Output the [x, y] coordinate of the center of the cell containing the given text.  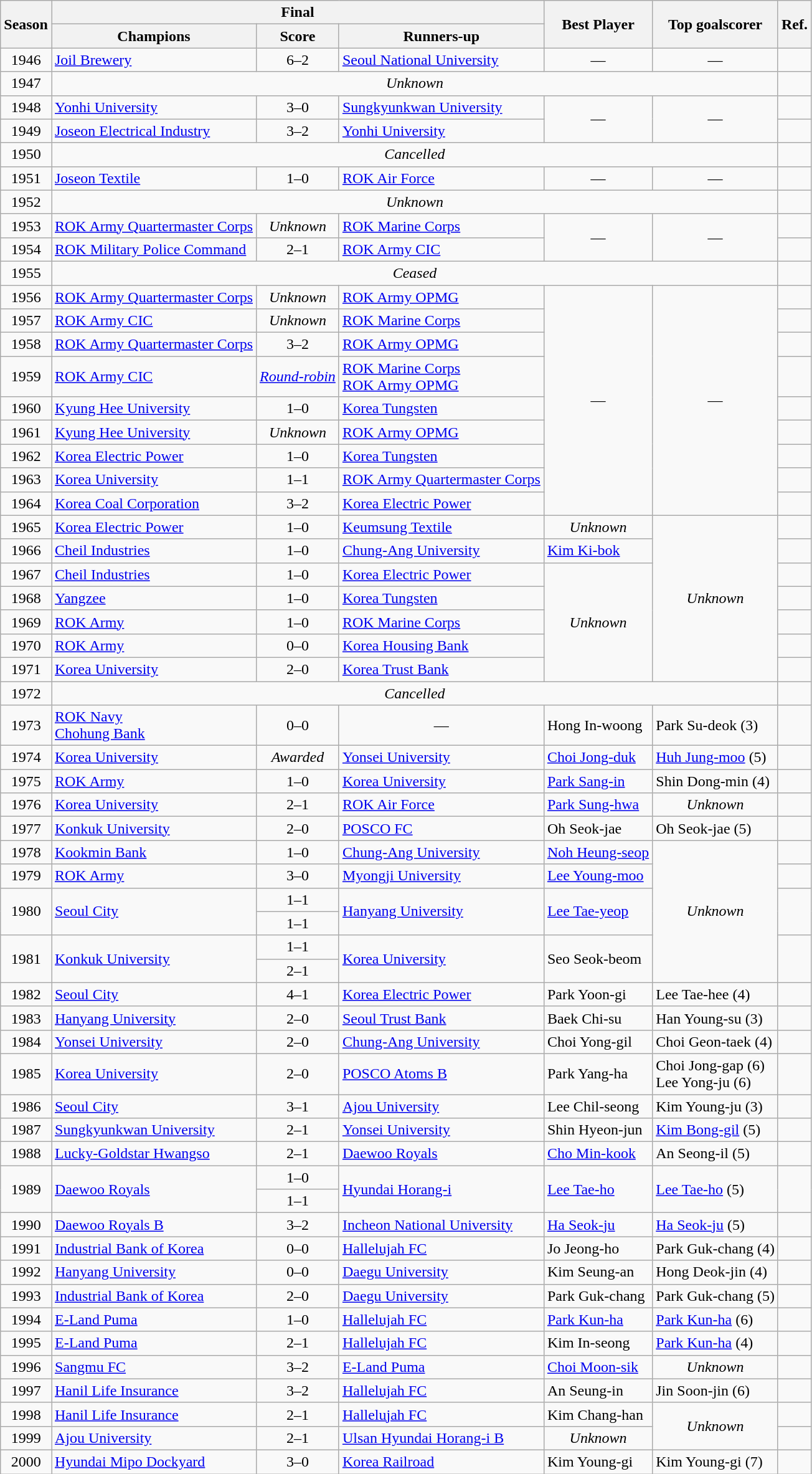
Choi Jong-duk [598, 758]
2000 [26, 1462]
1984 [26, 1042]
1982 [26, 994]
1957 [26, 321]
Park Yang-ha [598, 1074]
Lee Tae-ho [598, 1189]
Lee Young-moo [598, 876]
Shin Dong-min (4) [715, 781]
Lee Tae-hee (4) [715, 994]
Korea Trust Bank [441, 669]
1967 [26, 574]
Lee Tae-yeop [598, 911]
Ha Seok-ju (5) [715, 1225]
Seoul Trust Bank [441, 1018]
Hong In-woong [598, 725]
Korea Railroad [441, 1462]
1978 [26, 852]
Seoul National University [441, 60]
1970 [26, 645]
ROK NavyChohung Bank [153, 725]
1968 [26, 598]
Kim Young-gi [598, 1462]
1962 [26, 456]
POSCO Atoms B [441, 1074]
1960 [26, 409]
Ref. [795, 24]
1975 [26, 781]
1955 [26, 273]
Final [298, 12]
1976 [26, 805]
1987 [26, 1130]
Kim Seung-an [598, 1272]
Lee Chil-seong [598, 1106]
1964 [26, 503]
4–1 [298, 994]
Runners-up [441, 36]
1997 [26, 1391]
ROK Marine CorpsROK Army OPMG [441, 376]
1973 [26, 725]
Oh Seok-jae [598, 829]
Park Guk-chang (5) [715, 1296]
Kim Bong-gil (5) [715, 1130]
Kim Young-ju (3) [715, 1106]
1961 [26, 432]
6–2 [298, 60]
1956 [26, 297]
Park Guk-chang (4) [715, 1248]
1953 [26, 226]
Park Kun-ha (4) [715, 1343]
An Seung-in [598, 1391]
Ha Seok-ju [598, 1225]
1947 [26, 83]
1974 [26, 758]
1972 [26, 693]
Joseon Electrical Industry [153, 131]
Jo Jeong-ho [598, 1248]
1998 [26, 1414]
1966 [26, 551]
1977 [26, 829]
1999 [26, 1438]
Park Yoon-gi [598, 994]
Park Sang-in [598, 781]
Myongji University [441, 876]
Yangzee [153, 598]
1965 [26, 527]
Korea Housing Bank [441, 645]
Keumsung Textile [441, 527]
Choi Jong-gap (6)Lee Yong-ju (6) [715, 1074]
Best Player [598, 24]
Kim Young-gi (7) [715, 1462]
Noh Heung-seop [598, 852]
1954 [26, 249]
1989 [26, 1189]
Park Guk-chang [598, 1296]
Park Sung-hwa [598, 805]
1951 [26, 178]
1959 [26, 376]
Season [26, 24]
1986 [26, 1106]
1949 [26, 131]
1990 [26, 1225]
1950 [26, 155]
Ulsan Hyundai Horang-i B [441, 1438]
1948 [26, 107]
Incheon National University [441, 1225]
Shin Hyeon-jun [598, 1130]
Kookmin Bank [153, 852]
Champions [153, 36]
Hong Deok-jin (4) [715, 1272]
1993 [26, 1296]
Score [298, 36]
ROK Military Police Command [153, 249]
1958 [26, 345]
1983 [26, 1018]
Park Su-deok (3) [715, 725]
Awarded [298, 758]
1985 [26, 1074]
Jin Soon-jin (6) [715, 1391]
Lee Tae-ho (5) [715, 1189]
Top goalscorer [715, 24]
Sangmu FC [153, 1367]
1994 [26, 1319]
Kim Chang-han [598, 1414]
1996 [26, 1367]
Cho Min-kook [598, 1154]
1981 [26, 959]
Daewoo Royals B [153, 1225]
1980 [26, 911]
Round-robin [298, 376]
An Seong-il (5) [715, 1154]
Han Young-su (3) [715, 1018]
1946 [26, 60]
Huh Jung-moo (5) [715, 758]
Baek Chi-su [598, 1018]
1963 [26, 480]
1991 [26, 1248]
1988 [26, 1154]
Choi Yong-gil [598, 1042]
1952 [26, 202]
Kim Ki-bok [598, 551]
Ceased [415, 273]
1979 [26, 876]
Seo Seok-beom [598, 959]
Lucky-Goldstar Hwangso [153, 1154]
Joil Brewery [153, 60]
1992 [26, 1272]
Korea Coal Corporation [153, 503]
Park Kun-ha (6) [715, 1319]
1995 [26, 1343]
Park Kun-ha [598, 1319]
1971 [26, 669]
Hyundai Mipo Dockyard [153, 1462]
POSCO FC [441, 829]
1969 [26, 622]
3–1 [298, 1106]
Joseon Textile [153, 178]
Choi Moon-sik [598, 1367]
Hyundai Horang-i [441, 1189]
Choi Geon-taek (4) [715, 1042]
Oh Seok-jae (5) [715, 829]
Kim In-seong [598, 1343]
